Pinpoint the cell where the given text exists, returning its (x, y) midpoint coordinate. 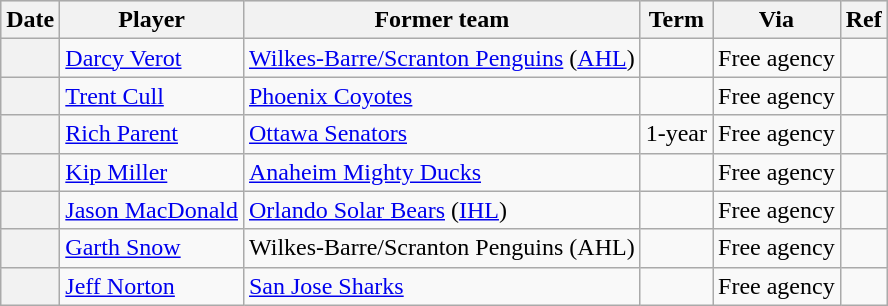
Ottawa Senators (442, 134)
Garth Snow (152, 248)
Former team (442, 20)
Phoenix Coyotes (442, 96)
Date (30, 20)
Darcy Verot (152, 58)
Jeff Norton (152, 286)
Kip Miller (152, 172)
Ref (864, 20)
Orlando Solar Bears (IHL) (442, 210)
Rich Parent (152, 134)
1-year (676, 134)
San Jose Sharks (442, 286)
Anaheim Mighty Ducks (442, 172)
Jason MacDonald (152, 210)
Term (676, 20)
Via (777, 20)
Player (152, 20)
Trent Cull (152, 96)
